Search for the cell housing the specified text and yield its [x, y] center coordinate. 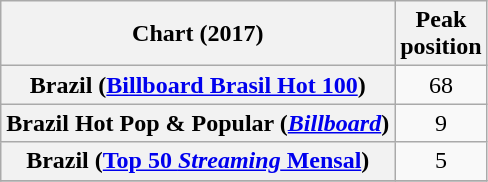
Chart (2017) [198, 34]
68 [441, 85]
Brazil (Top 50 Streaming Mensal) [198, 161]
Brazil (Billboard Brasil Hot 100) [198, 85]
5 [441, 161]
Peakposition [441, 34]
9 [441, 123]
Brazil Hot Pop & Popular (Billboard) [198, 123]
